Pinpoint the cell where the given text exists, returning its (X, Y) midpoint coordinate. 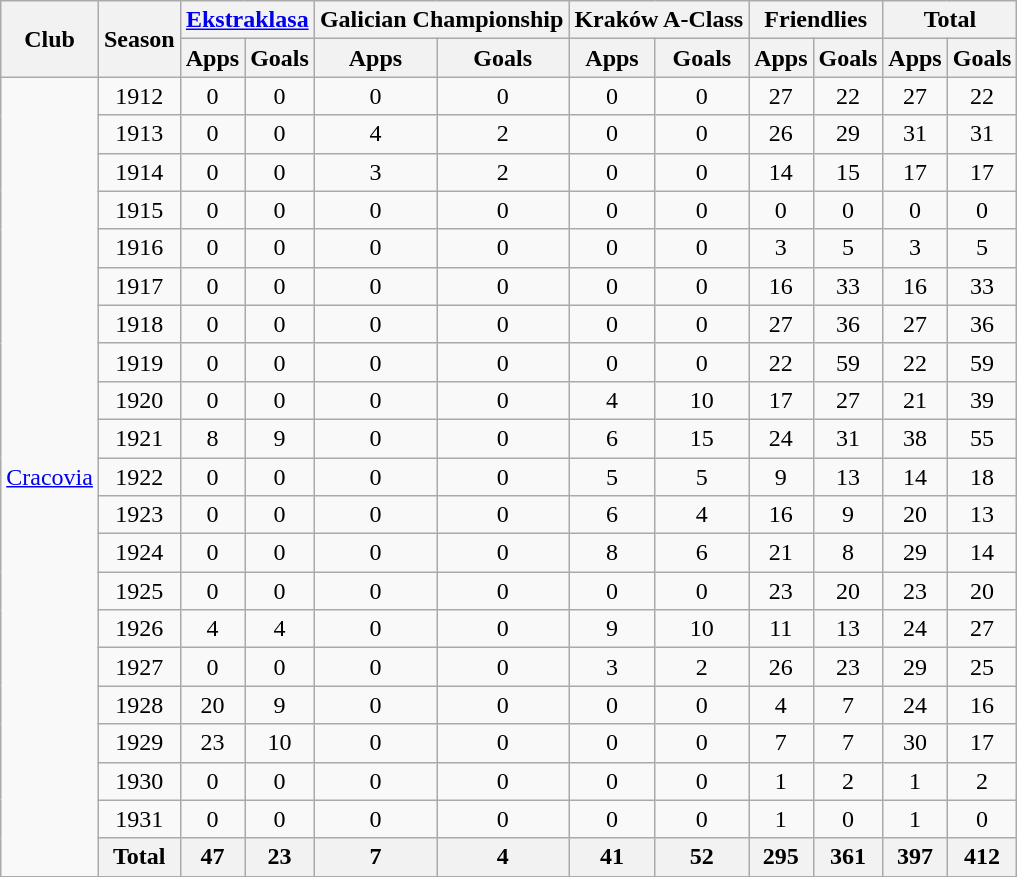
1929 (139, 743)
1918 (139, 324)
361 (848, 857)
47 (212, 857)
1924 (139, 553)
25 (982, 667)
30 (915, 743)
Friendlies (816, 20)
Ekstraklasa (247, 20)
Galician Championship (441, 20)
1921 (139, 438)
1927 (139, 667)
1928 (139, 705)
1922 (139, 477)
1920 (139, 400)
Club (50, 39)
412 (982, 857)
1916 (139, 248)
1925 (139, 591)
1919 (139, 362)
397 (915, 857)
Season (139, 39)
1913 (139, 134)
11 (781, 629)
39 (982, 400)
1915 (139, 210)
38 (915, 438)
1926 (139, 629)
1912 (139, 96)
Cracovia (50, 476)
Kraków A-Class (659, 20)
1930 (139, 781)
1914 (139, 172)
18 (982, 477)
1931 (139, 819)
55 (982, 438)
52 (702, 857)
41 (612, 857)
1923 (139, 515)
295 (781, 857)
1917 (139, 286)
